Search for the cell housing the specified text and yield its [x, y] center coordinate. 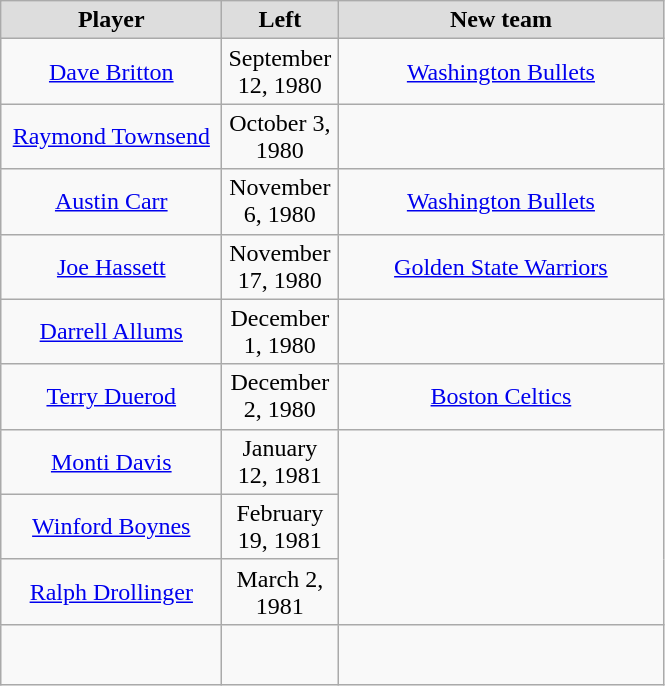
November 6, 1980 [280, 202]
Darrell Allums [112, 332]
February 19, 1981 [280, 526]
December 2, 1980 [280, 396]
January 12, 1981 [280, 462]
December 1, 1980 [280, 332]
March 2, 1981 [280, 592]
Raymond Townsend [112, 136]
Player [112, 20]
September 12, 1980 [280, 72]
Dave Britton [112, 72]
Left [280, 20]
Joe Hassett [112, 266]
October 3, 1980 [280, 136]
Boston Celtics [501, 396]
Austin Carr [112, 202]
Terry Duerod [112, 396]
Golden State Warriors [501, 266]
Winford Boynes [112, 526]
Monti Davis [112, 462]
New team [501, 20]
November 17, 1980 [280, 266]
Ralph Drollinger [112, 592]
